Find where the given text appears and provide that cell's center as (x, y) coordinate. 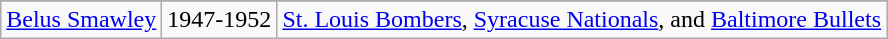
Belus Smawley (82, 20)
1947-1952 (220, 20)
St. Louis Bombers, Syracuse Nationals, and Baltimore Bullets (582, 20)
